Capture the cell that displays the provided text and extract its (x, y) central coordinate. 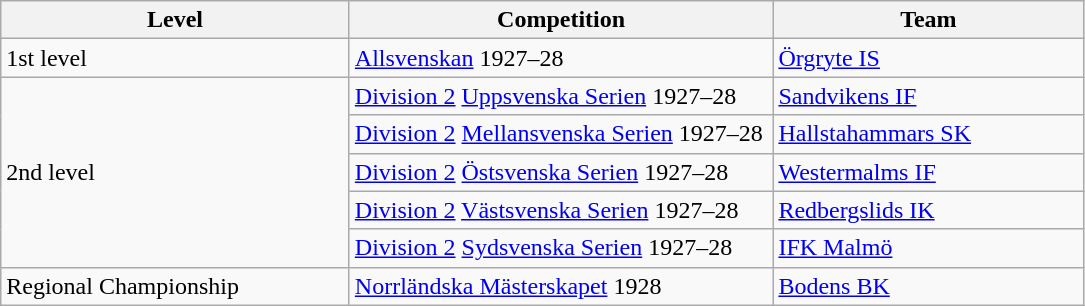
Regional Championship (176, 286)
Westermalms IF (928, 172)
2nd level (176, 172)
Sandvikens IF (928, 96)
Bodens BK (928, 286)
Team (928, 20)
1st level (176, 58)
Division 2 Uppsvenska Serien 1927–28 (561, 96)
Allsvenskan 1927–28 (561, 58)
Örgryte IS (928, 58)
Division 2 Östsvenska Serien 1927–28 (561, 172)
Division 2 Västsvenska Serien 1927–28 (561, 210)
Hallstahammars SK (928, 134)
Competition (561, 20)
IFK Malmö (928, 248)
Division 2 Mellansvenska Serien 1927–28 (561, 134)
Division 2 Sydsvenska Serien 1927–28 (561, 248)
Norrländska Mästerskapet 1928 (561, 286)
Level (176, 20)
Redbergslids IK (928, 210)
